Pinpoint the cell where the given text exists, returning its [x, y] midpoint coordinate. 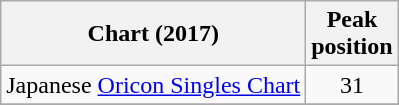
31 [352, 85]
Peakposition [352, 34]
Japanese Oricon Singles Chart [154, 85]
Chart (2017) [154, 34]
